Locate the cell with the specified text and output its [x, y] center coordinate. 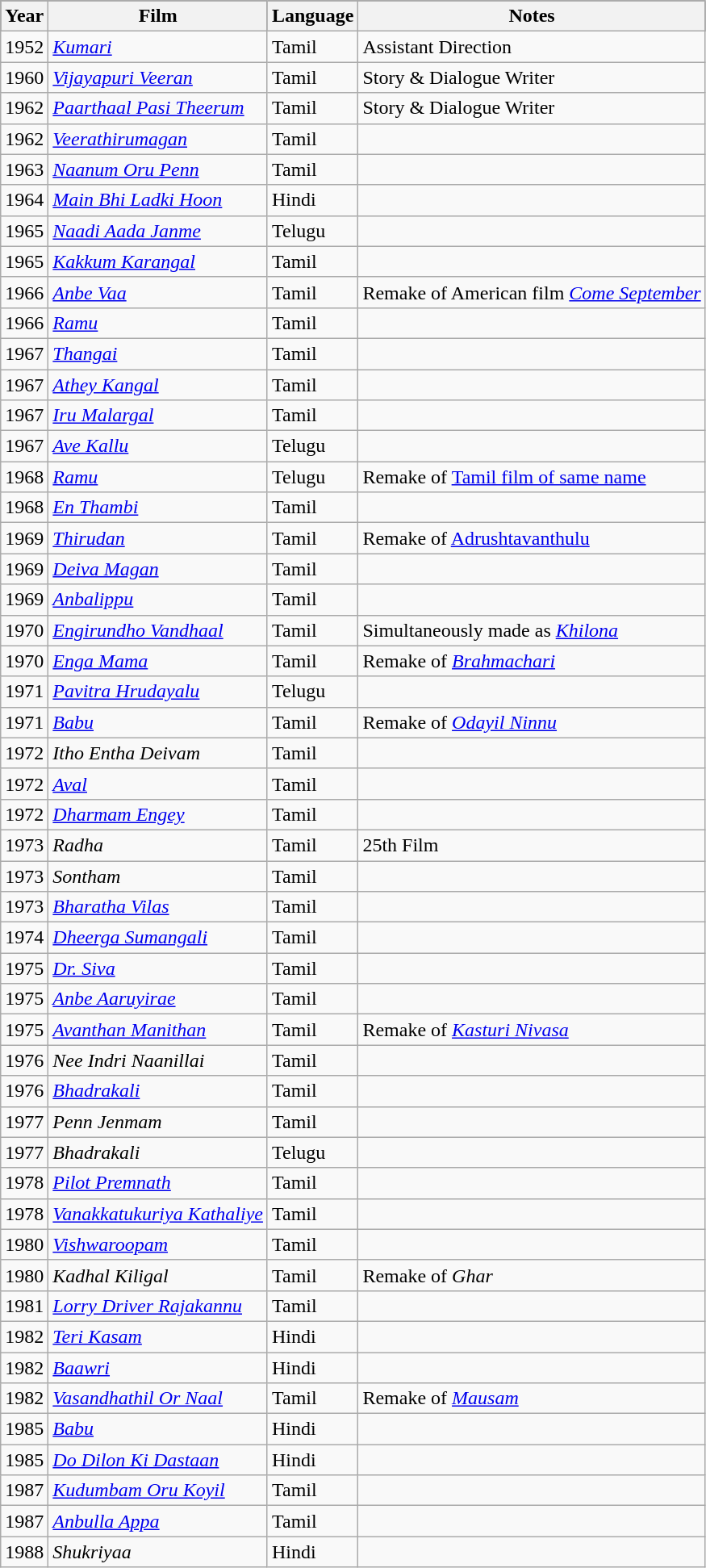
Dharmam Engey [158, 814]
Anbe Aaruyirae [158, 999]
Assistant Direction [532, 47]
Language [312, 16]
Pilot Premnath [158, 1183]
Itho Entha Deivam [158, 753]
Engirundho Vandhaal [158, 630]
Remake of Odayil Ninnu [532, 722]
Shukriyaa [158, 1552]
1981 [24, 1306]
Remake of American film Come September [532, 292]
Ave Kallu [158, 446]
Kakkum Karangal [158, 261]
Deiva Magan [158, 569]
Remake of Ghar [532, 1275]
Remake of Tamil film of same name [532, 477]
Paarthaal Pasi Theerum [158, 108]
Kudumbam Oru Koyil [158, 1491]
Nee Indri Naanillai [158, 1060]
1963 [24, 169]
Year [24, 16]
1960 [24, 77]
Vasandhathil Or Naal [158, 1399]
Baawri [158, 1368]
Notes [532, 16]
Remake of Kasturi Nivasa [532, 1030]
Film [158, 16]
Simultaneously made as Khilona [532, 630]
Remake of Brahmachari [532, 661]
Do Dilon Ki Dastaan [158, 1460]
Athey Kangal [158, 385]
Anbalippu [158, 600]
1974 [24, 938]
Pavitra Hrudayalu [158, 692]
Vanakkatukuriya Kathaliye [158, 1214]
Kadhal Kiligal [158, 1275]
Naanum Oru Penn [158, 169]
Naadi Aada Janme [158, 231]
Thirudan [158, 538]
Main Bhi Ladki Hoon [158, 200]
Aval [158, 784]
Bharatha Vilas [158, 907]
1964 [24, 200]
Radha [158, 845]
25th Film [532, 845]
Enga Mama [158, 661]
1988 [24, 1552]
1952 [24, 47]
Thangai [158, 353]
Anbe Vaa [158, 292]
Iru Malargal [158, 416]
Teri Kasam [158, 1336]
Vijayapuri Veeran [158, 77]
En Thambi [158, 508]
Kumari [158, 47]
Penn Jenmam [158, 1122]
Dheerga Sumangali [158, 938]
Remake of Mausam [532, 1399]
Remake of Adrushtavanthulu [532, 538]
Avanthan Manithan [158, 1030]
Veerathirumagan [158, 139]
Lorry Driver Rajakannu [158, 1306]
Sontham [158, 876]
Anbulla Appa [158, 1521]
Vishwaroopam [158, 1244]
Dr. Siva [158, 968]
